Find where the given text appears and provide that cell's center as (X, Y) coordinate. 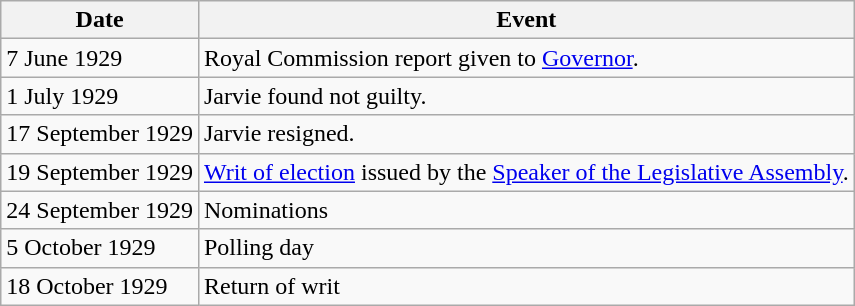
1 July 1929 (100, 96)
Writ of election issued by the Speaker of the Legislative Assembly. (526, 172)
Return of writ (526, 286)
Royal Commission report given to Governor. (526, 58)
7 June 1929 (100, 58)
5 October 1929 (100, 248)
18 October 1929 (100, 286)
17 September 1929 (100, 134)
Event (526, 20)
Date (100, 20)
Jarvie resigned. (526, 134)
24 September 1929 (100, 210)
19 September 1929 (100, 172)
Polling day (526, 248)
Jarvie found not guilty. (526, 96)
Nominations (526, 210)
